Identify which cell holds the provided text, then report its [x, y] central coordinate. 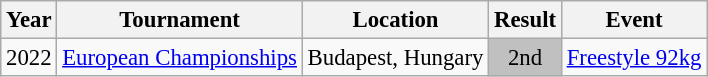
Budapest, Hungary [395, 58]
Tournament [180, 20]
Freestyle 92kg [634, 58]
2022 [29, 58]
Location [395, 20]
2nd [526, 58]
Event [634, 20]
Year [29, 20]
European Championships [180, 58]
Result [526, 20]
